Capture the cell that displays the provided text and extract its (X, Y) central coordinate. 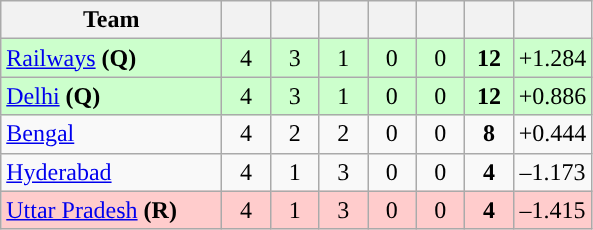
–1.173 (552, 172)
+1.284 (552, 58)
+0.886 (552, 96)
+0.444 (552, 134)
Delhi (Q) (112, 96)
Team (112, 20)
Hyderabad (112, 172)
Bengal (112, 134)
–1.415 (552, 210)
8 (490, 134)
Uttar Pradesh (R) (112, 210)
Railways (Q) (112, 58)
